Provide the [x, y] coordinate of the cell's center where the given text is located.  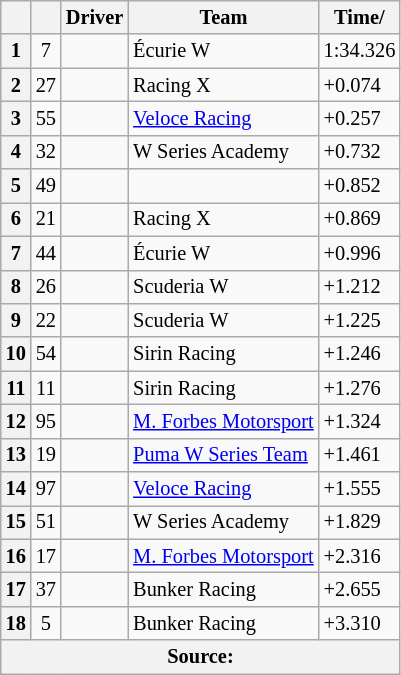
+1.225 [360, 320]
21 [46, 219]
Driver [94, 17]
32 [46, 152]
9 [16, 320]
Source: [200, 657]
+0.257 [360, 118]
+2.655 [360, 589]
26 [46, 287]
15 [16, 522]
16 [16, 556]
1:34.326 [360, 51]
Time/ [360, 17]
+0.732 [360, 152]
4 [16, 152]
+0.996 [360, 253]
10 [16, 354]
22 [46, 320]
13 [16, 455]
97 [46, 489]
8 [16, 287]
+0.869 [360, 219]
54 [46, 354]
+1.461 [360, 455]
1 [16, 51]
49 [46, 186]
+3.310 [360, 623]
95 [46, 421]
55 [46, 118]
12 [16, 421]
+2.316 [360, 556]
18 [16, 623]
+1.324 [360, 421]
+0.852 [360, 186]
27 [46, 85]
37 [46, 589]
Puma W Series Team [223, 455]
6 [16, 219]
+1.276 [360, 388]
14 [16, 489]
19 [46, 455]
51 [46, 522]
+0.074 [360, 85]
+1.829 [360, 522]
3 [16, 118]
Team [223, 17]
+1.246 [360, 354]
+1.555 [360, 489]
2 [16, 85]
44 [46, 253]
+1.212 [360, 287]
